Return (x, y) of the center of cell containing provided text 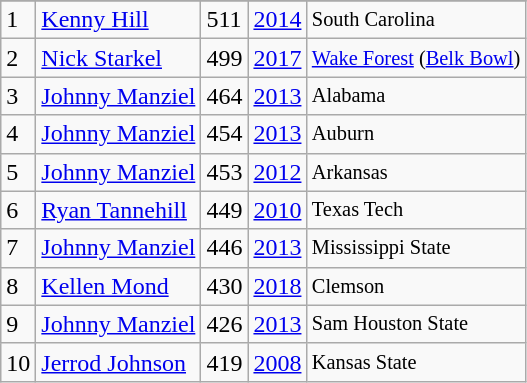
Nick Starkel (118, 58)
511 (224, 20)
3 (18, 96)
2 (18, 58)
464 (224, 96)
6 (18, 210)
2012 (278, 172)
2018 (278, 286)
2008 (278, 362)
499 (224, 58)
Sam Houston State (416, 324)
449 (224, 210)
419 (224, 362)
1 (18, 20)
9 (18, 324)
10 (18, 362)
453 (224, 172)
Alabama (416, 96)
Ryan Tannehill (118, 210)
Kellen Mond (118, 286)
Kenny Hill (118, 20)
Jerrod Johnson (118, 362)
454 (224, 134)
Mississippi State (416, 248)
2010 (278, 210)
7 (18, 248)
4 (18, 134)
Arkansas (416, 172)
Auburn (416, 134)
2017 (278, 58)
Kansas State (416, 362)
446 (224, 248)
Texas Tech (416, 210)
426 (224, 324)
8 (18, 286)
Clemson (416, 286)
Wake Forest (Belk Bowl) (416, 58)
430 (224, 286)
2014 (278, 20)
South Carolina (416, 20)
5 (18, 172)
